For the text-containing cell, return its midpoint in (x, y) coordinate format. 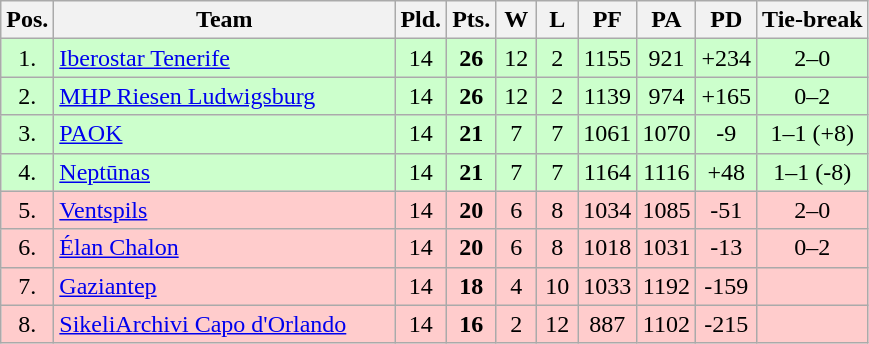
1. (28, 58)
6. (28, 248)
-159 (726, 286)
Tie-break (813, 20)
PD (726, 20)
4 (516, 286)
1116 (666, 172)
4. (28, 172)
974 (666, 96)
-51 (726, 210)
PAOK (224, 134)
-215 (726, 324)
1034 (608, 210)
1–1 (-8) (813, 172)
7. (28, 286)
Élan Chalon (224, 248)
Pts. (472, 20)
-13 (726, 248)
-9 (726, 134)
8. (28, 324)
Neptūnas (224, 172)
Pld. (421, 20)
1102 (666, 324)
1085 (666, 210)
PA (666, 20)
1070 (666, 134)
1164 (608, 172)
1155 (608, 58)
+48 (726, 172)
921 (666, 58)
1033 (608, 286)
5. (28, 210)
1018 (608, 248)
2. (28, 96)
1–1 (+8) (813, 134)
10 (558, 286)
1192 (666, 286)
W (516, 20)
1061 (608, 134)
3. (28, 134)
16 (472, 324)
1139 (608, 96)
Iberostar Tenerife (224, 58)
SikeliArchivi Capo d'Orlando (224, 324)
MHP Riesen Ludwigsburg (224, 96)
L (558, 20)
Team (224, 20)
PF (608, 20)
Ventspils (224, 210)
+165 (726, 96)
Pos. (28, 20)
1031 (666, 248)
887 (608, 324)
+234 (726, 58)
18 (472, 286)
Gaziantep (224, 286)
